Provide the (x, y) coordinate of the cell's center where the given text is located.  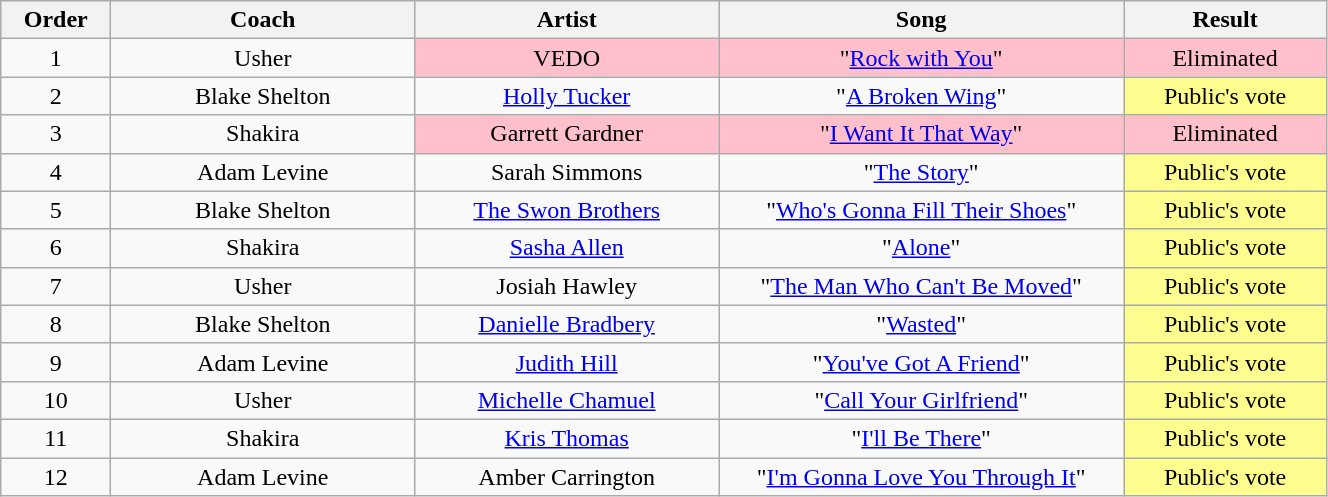
12 (56, 477)
The Swon Brothers (567, 210)
Order (56, 20)
"You've Got A Friend" (922, 362)
VEDO (567, 58)
"The Man Who Can't Be Moved" (922, 286)
Artist (567, 20)
6 (56, 248)
"Call Your Girlfriend" (922, 400)
"A Broken Wing" (922, 96)
Result (1226, 20)
Josiah Hawley (567, 286)
Holly Tucker (567, 96)
"I'm Gonna Love You Through It" (922, 477)
4 (56, 172)
Danielle Bradbery (567, 324)
5 (56, 210)
"Wasted" (922, 324)
8 (56, 324)
"I'll Be There" (922, 438)
Amber Carrington (567, 477)
Sarah Simmons (567, 172)
Coach (263, 20)
"I Want It That Way" (922, 134)
10 (56, 400)
"Alone" (922, 248)
Sasha Allen (567, 248)
3 (56, 134)
Kris Thomas (567, 438)
Michelle Chamuel (567, 400)
Garrett Gardner (567, 134)
2 (56, 96)
"The Story" (922, 172)
9 (56, 362)
"Rock with You" (922, 58)
Judith Hill (567, 362)
Song (922, 20)
7 (56, 286)
"Who's Gonna Fill Their Shoes" (922, 210)
11 (56, 438)
1 (56, 58)
